Determine the [X, Y] coordinate at the center of the cell enclosing the given text.  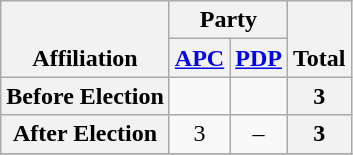
After Election [86, 134]
Party [228, 20]
APC [199, 58]
Total [319, 39]
PDP [259, 58]
– [259, 134]
Before Election [86, 96]
Affiliation [86, 39]
